From the cell containing the given text, extract its center point as (X, Y) coordinate. 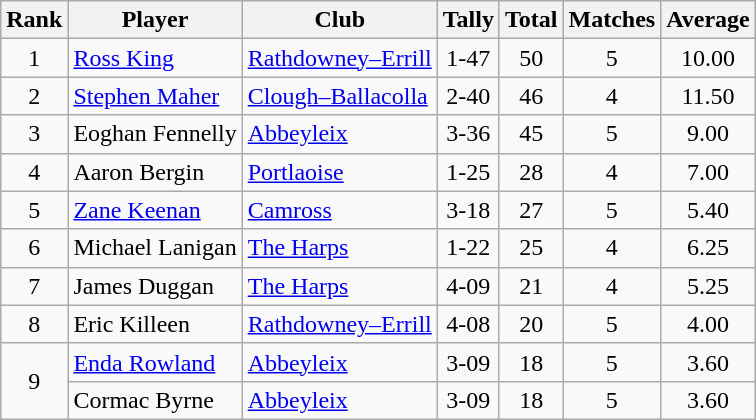
20 (531, 324)
10.00 (708, 58)
Average (708, 20)
James Duggan (155, 286)
Clough–Ballacolla (340, 96)
Rank (34, 20)
Stephen Maher (155, 96)
6.25 (708, 248)
1 (34, 58)
28 (531, 172)
45 (531, 134)
9 (34, 381)
Player (155, 20)
46 (531, 96)
Ross King (155, 58)
Eric Killeen (155, 324)
5.40 (708, 210)
1-25 (468, 172)
Matches (612, 20)
Camross (340, 210)
Portlaoise (340, 172)
2 (34, 96)
5.25 (708, 286)
Tally (468, 20)
21 (531, 286)
2-40 (468, 96)
Michael Lanigan (155, 248)
25 (531, 248)
11.50 (708, 96)
6 (34, 248)
7 (34, 286)
7.00 (708, 172)
3-18 (468, 210)
27 (531, 210)
4.00 (708, 324)
Total (531, 20)
1-22 (468, 248)
3 (34, 134)
4-09 (468, 286)
Enda Rowland (155, 362)
50 (531, 58)
Aaron Bergin (155, 172)
Cormac Byrne (155, 400)
9.00 (708, 134)
Club (340, 20)
3-36 (468, 134)
4-08 (468, 324)
Zane Keenan (155, 210)
1-47 (468, 58)
Eoghan Fennelly (155, 134)
8 (34, 324)
